Locate the cell with the specified text and output its (x, y) center coordinate. 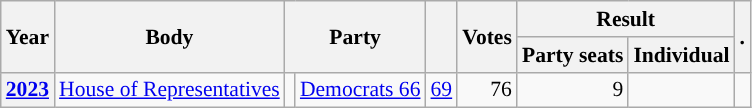
Individual (681, 55)
Party seats (572, 55)
2023 (28, 90)
69 (442, 90)
76 (487, 90)
House of Representatives (170, 90)
Body (170, 36)
. (742, 36)
Year (28, 36)
Party (356, 36)
9 (572, 90)
Democrats 66 (360, 90)
Votes (487, 36)
Result (626, 19)
